Identify which cell holds the provided text, then report its [x, y] central coordinate. 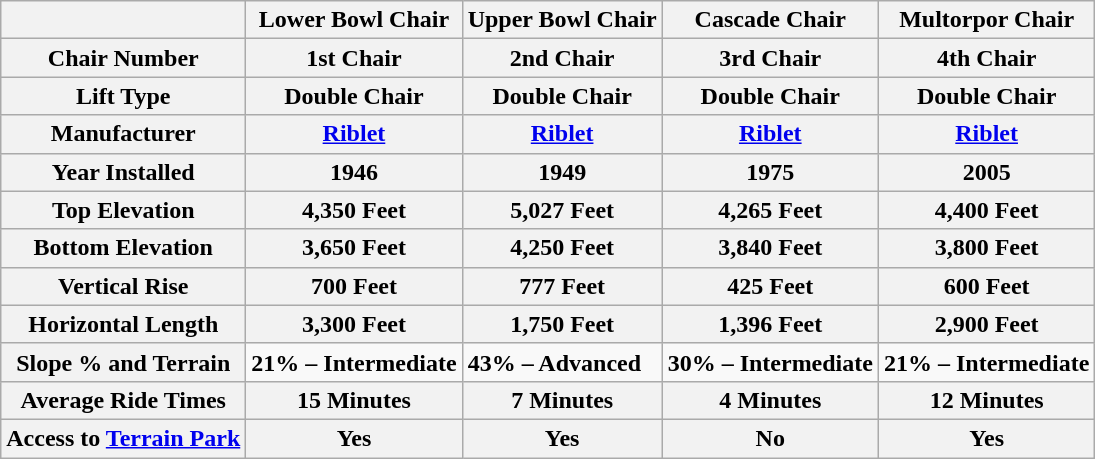
Top Elevation [124, 210]
4,265 Feet [770, 210]
3,800 Feet [986, 248]
43% – Advanced [562, 362]
12 Minutes [986, 400]
Bottom Elevation [124, 248]
Upper Bowl Chair [562, 20]
600 Feet [986, 286]
Lift Type [124, 96]
2nd Chair [562, 58]
Cascade Chair [770, 20]
700 Feet [354, 286]
777 Feet [562, 286]
Vertical Rise [124, 286]
Lower Bowl Chair [354, 20]
3,840 Feet [770, 248]
4,350 Feet [354, 210]
Slope % and Terrain [124, 362]
5,027 Feet [562, 210]
7 Minutes [562, 400]
2,900 Feet [986, 324]
4,250 Feet [562, 248]
Manufacturer [124, 134]
Average Ride Times [124, 400]
4 Minutes [770, 400]
1,750 Feet [562, 324]
3,650 Feet [354, 248]
425 Feet [770, 286]
Multorpor Chair [986, 20]
30% – Intermediate [770, 362]
Year Installed [124, 172]
1949 [562, 172]
4,400 Feet [986, 210]
1,396 Feet [770, 324]
1975 [770, 172]
No [770, 438]
Access to Terrain Park [124, 438]
1946 [354, 172]
3rd Chair [770, 58]
2005 [986, 172]
Horizontal Length [124, 324]
15 Minutes [354, 400]
1st Chair [354, 58]
3,300 Feet [354, 324]
Chair Number [124, 58]
4th Chair [986, 58]
